Locate the cell with the specified text and output its [x, y] center coordinate. 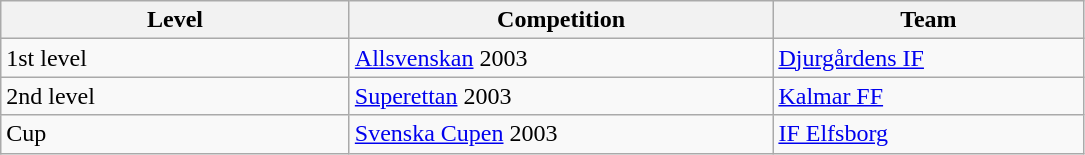
Djurgårdens IF [928, 58]
Superettan 2003 [561, 96]
IF Elfsborg [928, 134]
Level [176, 20]
Cup [176, 134]
Svenska Cupen 2003 [561, 134]
2nd level [176, 96]
Allsvenskan 2003 [561, 58]
Team [928, 20]
Competition [561, 20]
Kalmar FF [928, 96]
1st level [176, 58]
